Extract the (x, y) coordinate from the center of the cell holding the provided text.  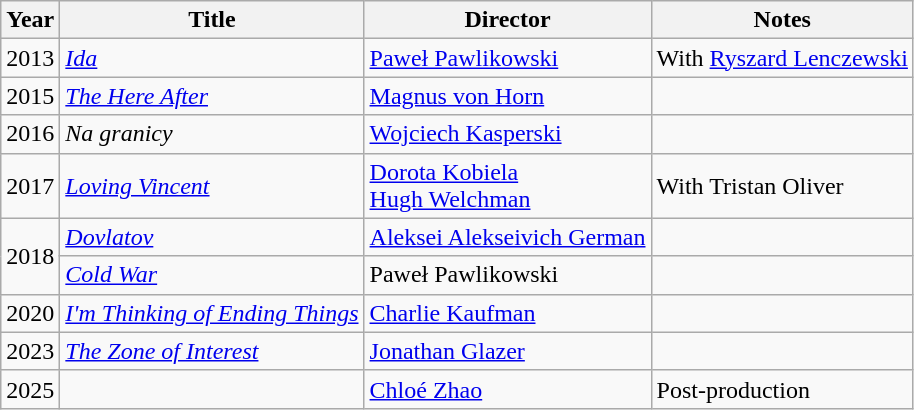
Title (212, 20)
Post-production (782, 389)
2015 (30, 96)
2017 (30, 186)
Aleksei Alekseivich German (508, 237)
Na granicy (212, 134)
Director (508, 20)
The Here After (212, 96)
Magnus von Horn (508, 96)
2018 (30, 256)
Ida (212, 58)
Jonathan Glazer (508, 351)
2020 (30, 313)
2016 (30, 134)
Loving Vincent (212, 186)
2023 (30, 351)
The Zone of Interest (212, 351)
With Tristan Oliver (782, 186)
2013 (30, 58)
Charlie Kaufman (508, 313)
Cold War (212, 275)
Dovlatov (212, 237)
Chloé Zhao (508, 389)
Dorota KobielaHugh Welchman (508, 186)
2025 (30, 389)
Notes (782, 20)
I'm Thinking of Ending Things (212, 313)
Year (30, 20)
Wojciech Kasperski (508, 134)
With Ryszard Lenczewski (782, 58)
